Output the (x, y) coordinate of the center of the cell containing the given text.  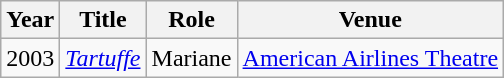
Year (30, 20)
Role (192, 20)
Mariane (192, 58)
2003 (30, 58)
Tartuffe (103, 58)
American Airlines Theatre (370, 58)
Venue (370, 20)
Title (103, 20)
